Identify which cell holds the provided text, then report its (X, Y) central coordinate. 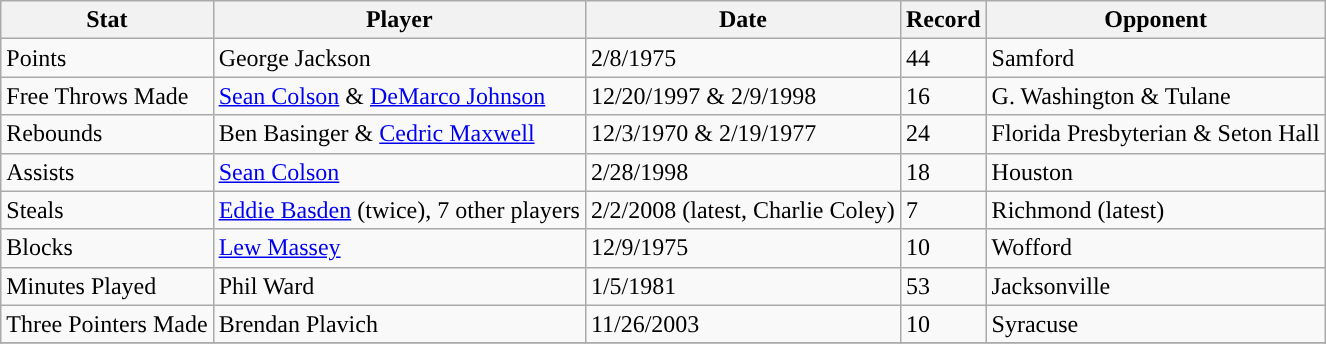
7 (943, 210)
53 (943, 286)
Lew Massey (399, 248)
12/3/1970 & 2/19/1977 (742, 134)
Record (943, 20)
Samford (1156, 58)
Ben Basinger & Cedric Maxwell (399, 134)
Free Throws Made (107, 96)
2/8/1975 (742, 58)
Eddie Basden (twice), 7 other players (399, 210)
Sean Colson (399, 172)
44 (943, 58)
Florida Presbyterian & Seton Hall (1156, 134)
Points (107, 58)
18 (943, 172)
2/2/2008 (latest, Charlie Coley) (742, 210)
Richmond (latest) (1156, 210)
G. Washington & Tulane (1156, 96)
12/9/1975 (742, 248)
Player (399, 20)
Assists (107, 172)
2/28/1998 (742, 172)
George Jackson (399, 58)
16 (943, 96)
Stat (107, 20)
1/5/1981 (742, 286)
Jacksonville (1156, 286)
Opponent (1156, 20)
Brendan Plavich (399, 324)
Minutes Played (107, 286)
11/26/2003 (742, 324)
Phil Ward (399, 286)
12/20/1997 & 2/9/1998 (742, 96)
Rebounds (107, 134)
Sean Colson & DeMarco Johnson (399, 96)
Date (742, 20)
Wofford (1156, 248)
Houston (1156, 172)
Syracuse (1156, 324)
Steals (107, 210)
Three Pointers Made (107, 324)
24 (943, 134)
Blocks (107, 248)
